Identify which cell holds the provided text, then report its [x, y] central coordinate. 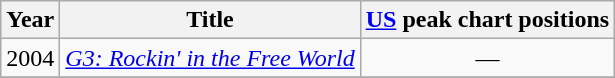
Year [30, 20]
— [487, 58]
G3: Rockin' in the Free World [210, 58]
US peak chart positions [487, 20]
Title [210, 20]
2004 [30, 58]
